Scan for the cell matching the given text and deliver its [X, Y] coordinate at center. 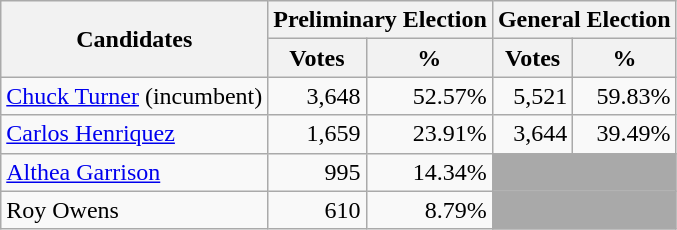
1,659 [317, 134]
General Election [584, 20]
Preliminary Election [380, 20]
3,648 [317, 96]
23.91% [429, 134]
8.79% [429, 210]
3,644 [532, 134]
Candidates [134, 39]
Chuck Turner (incumbent) [134, 96]
610 [317, 210]
Althea Garrison [134, 172]
52.57% [429, 96]
Roy Owens [134, 210]
995 [317, 172]
Carlos Henriquez [134, 134]
39.49% [624, 134]
5,521 [532, 96]
59.83% [624, 96]
14.34% [429, 172]
